Search for the cell housing the specified text and yield its (x, y) center coordinate. 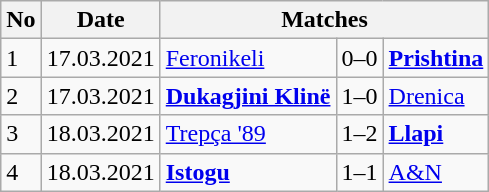
Dukagjini Klinë (248, 96)
0–0 (360, 58)
2 (21, 96)
Matches (324, 20)
1–1 (360, 172)
1 (21, 58)
Trepça '89 (248, 134)
Prishtina (436, 58)
Date (100, 20)
4 (21, 172)
Feronikeli (248, 58)
No (21, 20)
1–2 (360, 134)
Drenica (436, 96)
Istogu (248, 172)
1–0 (360, 96)
Llapi (436, 134)
3 (21, 134)
A&N (436, 172)
